Return the [X, Y] coordinate for the center point of the cell that contains the specified text.  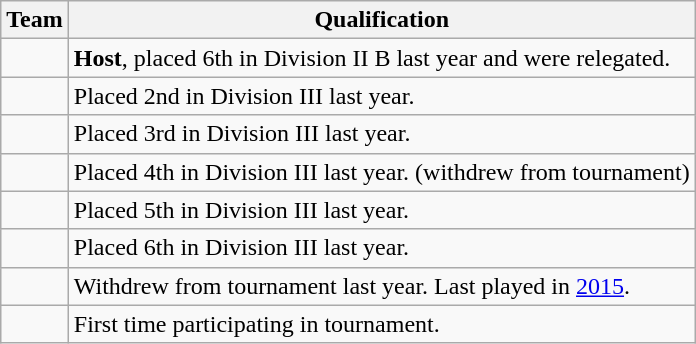
Placed 4th in Division III last year. (withdrew from tournament) [382, 172]
Placed 6th in Division III last year. [382, 248]
Placed 2nd in Division III last year. [382, 96]
Team [35, 20]
Placed 5th in Division III last year. [382, 210]
Withdrew from tournament last year. Last played in 2015. [382, 286]
Placed 3rd in Division III last year. [382, 134]
Host, placed 6th in Division II B last year and were relegated. [382, 58]
First time participating in tournament. [382, 324]
Qualification [382, 20]
